Detect which cell encompasses the target text, then output its (X, Y) center coordinate. 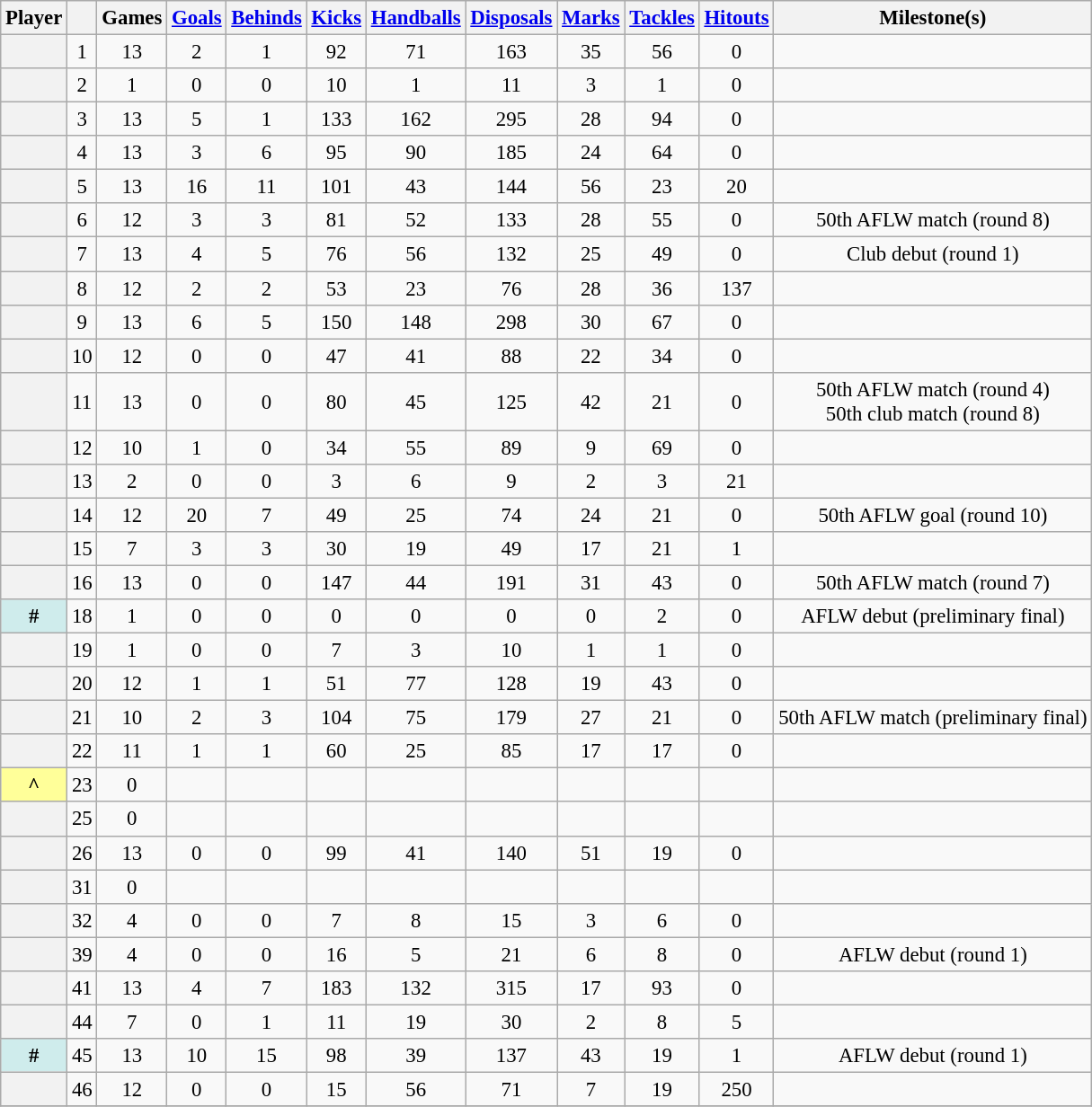
26 (83, 853)
185 (511, 153)
69 (661, 447)
147 (336, 582)
162 (415, 120)
295 (511, 120)
67 (661, 322)
92 (336, 52)
298 (511, 322)
36 (661, 288)
42 (591, 401)
18 (83, 616)
47 (336, 356)
101 (336, 187)
46 (83, 1089)
AFLW debut (preliminary final) (933, 616)
148 (415, 322)
75 (415, 718)
94 (661, 120)
128 (511, 684)
Disposals (511, 18)
35 (591, 52)
^ (34, 785)
250 (737, 1089)
Behinds (266, 18)
95 (336, 153)
140 (511, 853)
104 (336, 718)
191 (511, 582)
32 (83, 920)
80 (336, 401)
98 (336, 1056)
Club debut (round 1) (933, 254)
88 (511, 356)
52 (415, 220)
93 (661, 988)
179 (511, 718)
81 (336, 220)
89 (511, 447)
Kicks (336, 18)
90 (415, 153)
Hitouts (737, 18)
27 (591, 718)
50th AFLW match (round 4)50th club match (round 8) (933, 401)
50th AFLW goal (round 10) (933, 515)
14 (83, 515)
Player (34, 18)
Handballs (415, 18)
50th AFLW match (preliminary final) (933, 718)
Games (132, 18)
315 (511, 988)
183 (336, 988)
64 (661, 153)
Goals (197, 18)
77 (415, 684)
150 (336, 322)
99 (336, 853)
53 (336, 288)
163 (511, 52)
144 (511, 187)
60 (336, 751)
Marks (591, 18)
125 (511, 401)
50th AFLW match (round 8) (933, 220)
Milestone(s) (933, 18)
74 (511, 515)
50th AFLW match (round 7) (933, 582)
85 (511, 751)
Tackles (661, 18)
